Capture the cell that displays the provided text and extract its [X, Y] central coordinate. 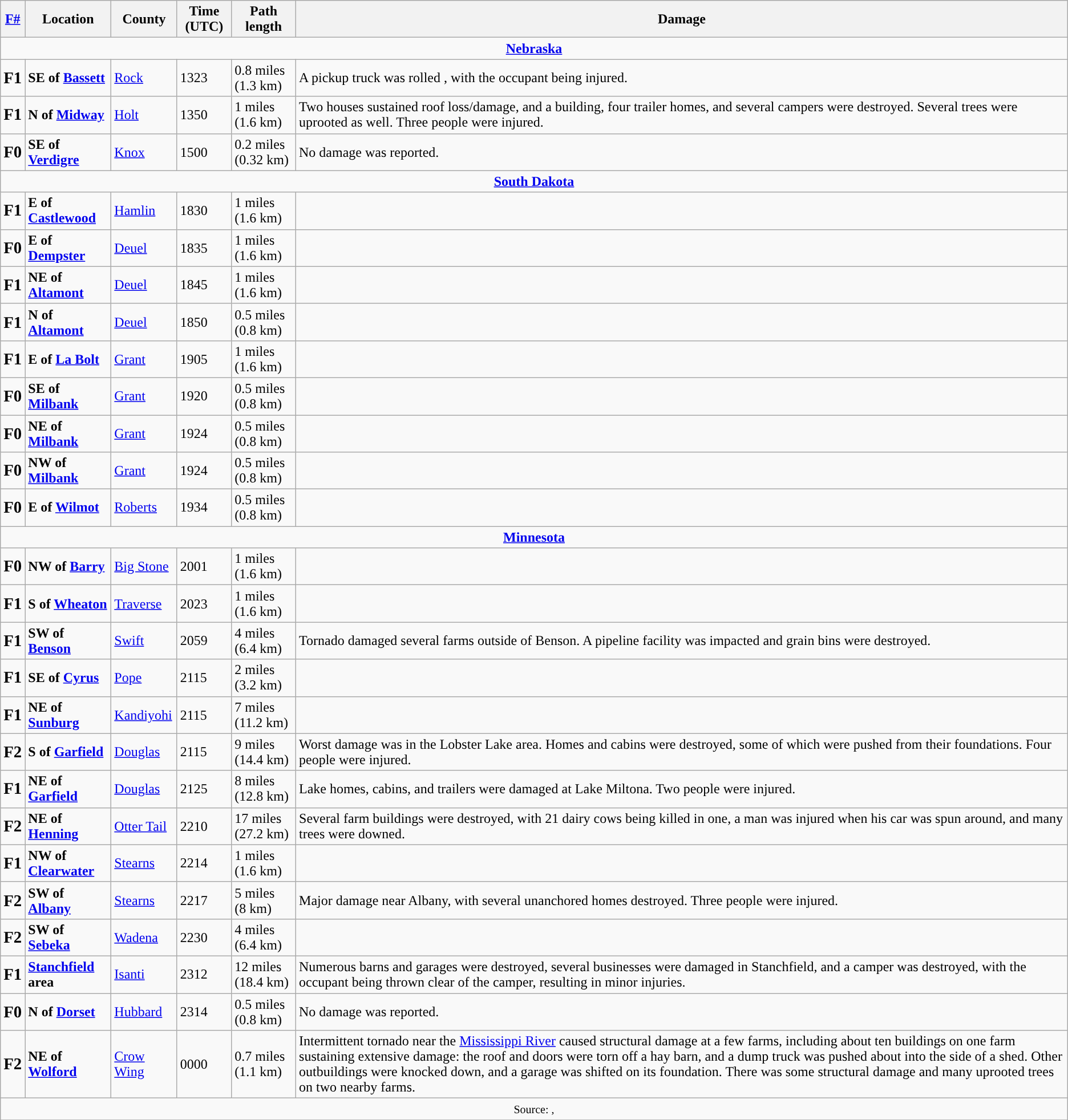
Hubbard [144, 1012]
SE of Verdigre [68, 152]
SE of Bassett [68, 78]
Lake homes, cabins, and trailers were damaged at Lake Miltona. Two people were injured. [682, 789]
1845 [204, 285]
2312 [204, 974]
NE of Wolford [68, 1064]
5 miles (8 km) [264, 900]
SW of Benson [68, 641]
8 miles (12.8 km) [264, 789]
Tornado damaged several farms outside of Benson. A pipeline facility was impacted and grain bins were destroyed. [682, 641]
E of La Bolt [68, 359]
9 miles (14.4 km) [264, 752]
0.8 miles (1.3 km) [264, 78]
7 miles (11.2 km) [264, 715]
2 miles (3.2 km) [264, 677]
NW of Barry [68, 567]
1350 [204, 115]
Big Stone [144, 567]
Time (UTC) [204, 19]
Wadena [144, 938]
NE of Milbank [68, 433]
Hamlin [144, 211]
NW of Milbank [68, 471]
E of Castlewood [68, 211]
Nebraska [534, 48]
N of Midway [68, 115]
2230 [204, 938]
N of Dorset [68, 1012]
Pope [144, 677]
NW of Clearwater [68, 863]
2059 [204, 641]
Damage [682, 19]
NE of Henning [68, 826]
Otter Tail [144, 826]
Kandiyohi [144, 715]
Rock [144, 78]
2214 [204, 863]
2125 [204, 789]
1500 [204, 152]
SE of Milbank [68, 396]
Path length [264, 19]
E of Wilmot [68, 508]
Source: , [534, 1109]
A pickup truck was rolled , with the occupant being injured. [682, 78]
0.7 miles (1.1 km) [264, 1064]
Crow Wing [144, 1064]
Roberts [144, 508]
S of Garfield [68, 752]
SE of Cyrus [68, 677]
E of Dempster [68, 247]
1920 [204, 396]
Isanti [144, 974]
South Dakota [534, 181]
12 miles (18.4 km) [264, 974]
S of Wheaton [68, 603]
N of Altamont [68, 322]
Major damage near Albany, with several unanchored homes destroyed. Three people were injured. [682, 900]
2023 [204, 603]
17 miles (27.2 km) [264, 826]
Stanchfield area [68, 974]
2001 [204, 567]
0000 [204, 1064]
1323 [204, 78]
F# [13, 19]
1830 [204, 211]
Knox [144, 152]
2210 [204, 826]
SW of Albany [68, 900]
Swift [144, 641]
Traverse [144, 603]
Location [68, 19]
SW of Sebeka [68, 938]
1835 [204, 247]
Minnesota [534, 537]
NE of Garfield [68, 789]
0.2 miles (0.32 km) [264, 152]
NE of Sunburg [68, 715]
2217 [204, 900]
County [144, 19]
1850 [204, 322]
Holt [144, 115]
1934 [204, 508]
1905 [204, 359]
NE of Altamont [68, 285]
2314 [204, 1012]
